Determine the (X, Y) coordinate at the center of the cell enclosing the given text.  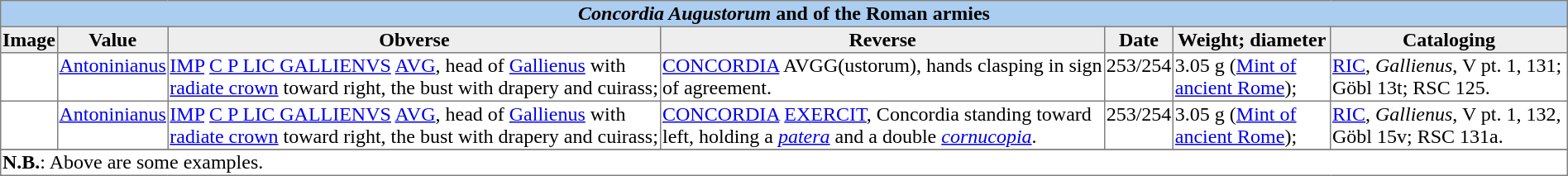
RIC, Gallienus, V pt. 1, 132, Göbl 15v; RSC 131a. (1449, 125)
N.B.: Above are some examples. (784, 163)
Concordia Augustorum and of the Roman armies (784, 14)
CONCORDIA AVGG(ustorum), hands clasping in sign of agreement. (883, 77)
Cataloging (1449, 40)
Weight; diameter (1252, 40)
RIC, Gallienus, V pt. 1, 131; Göbl 13t; RSC 125. (1449, 77)
Reverse (883, 40)
CONCORDIA EXERCIT, Concordia standing toward left, holding a patera and a double cornucopia. (883, 125)
Date (1138, 40)
Obverse (414, 40)
Value (112, 40)
Image (29, 40)
